Identify which cell holds the provided text, then report its [x, y] central coordinate. 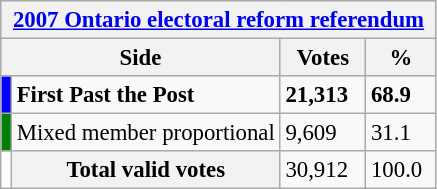
Side [140, 58]
First Past the Post [146, 95]
30,912 [323, 170]
68.9 [402, 95]
Total valid votes [146, 170]
31.1 [402, 133]
% [402, 58]
100.0 [402, 170]
9,609 [323, 133]
21,313 [323, 95]
2007 Ontario electoral reform referendum [219, 20]
Mixed member proportional [146, 133]
Votes [323, 58]
